Pinpoint the cell where the given text exists, returning its [x, y] midpoint coordinate. 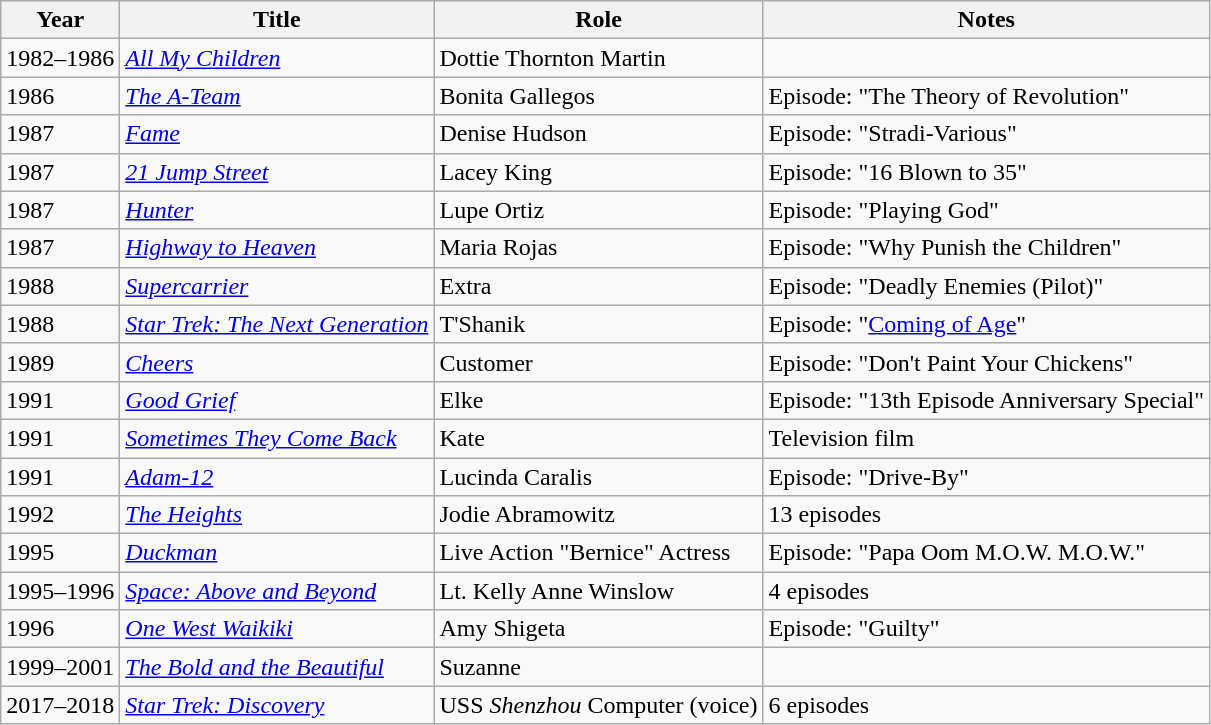
Customer [598, 362]
Episode: "The Theory of Revolution" [986, 96]
Role [598, 20]
Lt. Kelly Anne Winslow [598, 591]
2017–2018 [60, 705]
Lacey King [598, 172]
Episode: "13th Episode Anniversary Special" [986, 400]
Sometimes They Come Back [277, 438]
Episode: "16 Blown to 35" [986, 172]
Denise Hudson [598, 134]
Bonita Gallegos [598, 96]
USS Shenzhou Computer (voice) [598, 705]
13 episodes [986, 515]
1986 [60, 96]
Title [277, 20]
Space: Above and Beyond [277, 591]
1995–1996 [60, 591]
Episode: "Why Punish the Children" [986, 248]
The Heights [277, 515]
One West Waikiki [277, 629]
6 episodes [986, 705]
Good Grief [277, 400]
Television film [986, 438]
Extra [598, 286]
Episode: "Coming of Age" [986, 324]
Episode: "Guilty" [986, 629]
1996 [60, 629]
Episode: "Stradi-Various" [986, 134]
Year [60, 20]
Highway to Heaven [277, 248]
Dottie Thornton Martin [598, 58]
1999–2001 [60, 667]
Episode: "Deadly Enemies (Pilot)" [986, 286]
Hunter [277, 210]
The Bold and the Beautiful [277, 667]
Kate [598, 438]
Episode: "Papa Oom M.O.W. M.O.W." [986, 553]
T'Shanik [598, 324]
Supercarrier [277, 286]
Cheers [277, 362]
All My Children [277, 58]
Lupe Ortiz [598, 210]
21 Jump Street [277, 172]
Jodie Abramowitz [598, 515]
The A-Team [277, 96]
1982–1986 [60, 58]
1989 [60, 362]
Notes [986, 20]
1995 [60, 553]
Elke [598, 400]
Amy Shigeta [598, 629]
Episode: "Don't Paint Your Chickens" [986, 362]
Fame [277, 134]
Star Trek: Discovery [277, 705]
Lucinda Caralis [598, 477]
4 episodes [986, 591]
Suzanne [598, 667]
Duckman [277, 553]
Maria Rojas [598, 248]
Episode: "Drive-By" [986, 477]
Episode: "Playing God" [986, 210]
Adam-12 [277, 477]
1992 [60, 515]
Live Action "Bernice" Actress [598, 553]
Star Trek: The Next Generation [277, 324]
